Detect which cell encompasses the target text, then output its [x, y] center coordinate. 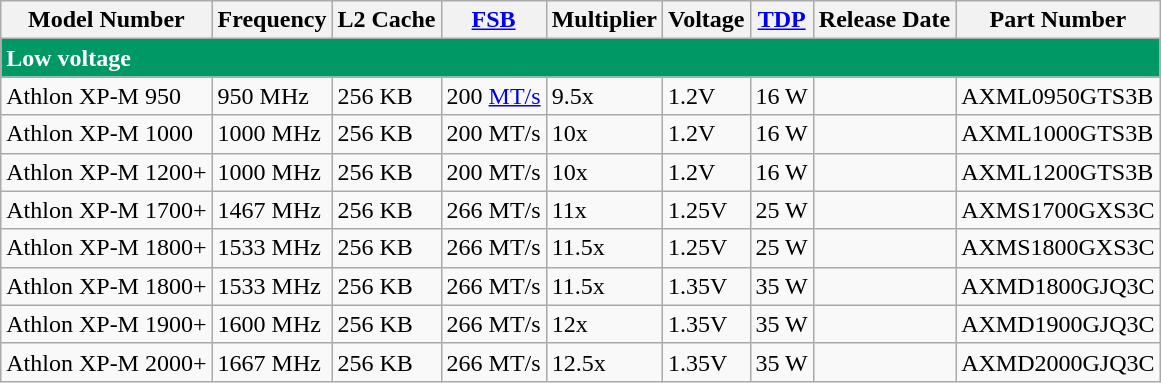
Multiplier [604, 20]
Athlon XP-M 2000+ [106, 362]
Athlon XP-M 950 [106, 96]
Voltage [707, 20]
Athlon XP-M 1700+ [106, 210]
Part Number [1058, 20]
L2 Cache [386, 20]
AXML0950GTS3B [1058, 96]
1600 MHz [272, 324]
Low voltage [580, 58]
FSB [494, 20]
12.5x [604, 362]
AXML1200GTS3B [1058, 172]
Athlon XP-M 1200+ [106, 172]
Model Number [106, 20]
AXMD1900GJQ3C [1058, 324]
Athlon XP-M 1000 [106, 134]
AXMS1700GXS3C [1058, 210]
Frequency [272, 20]
1467 MHz [272, 210]
9.5x [604, 96]
TDP [782, 20]
AXML1000GTS3B [1058, 134]
Athlon XP-M 1900+ [106, 324]
950 MHz [272, 96]
AXMD2000GJQ3C [1058, 362]
AXMS1800GXS3C [1058, 248]
12x [604, 324]
Release Date [884, 20]
11x [604, 210]
1667 MHz [272, 362]
AXMD1800GJQ3C [1058, 286]
